Extract the (X, Y) coordinate from the center of the cell holding the provided text.  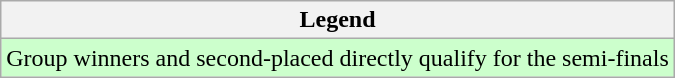
Group winners and second-placed directly qualify for the semi-finals (338, 58)
Legend (338, 20)
